Return the [x, y] coordinate for the center point of the cell that contains the specified text.  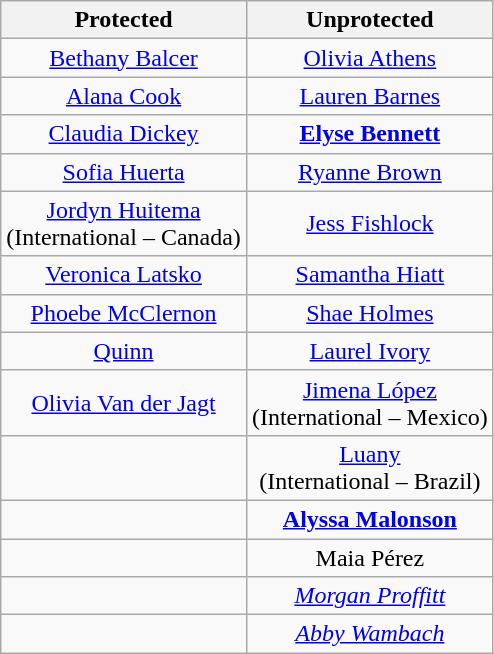
Bethany Balcer [124, 58]
Morgan Proffitt [370, 596]
Olivia Van der Jagt [124, 402]
Veronica Latsko [124, 275]
Jess Fishlock [370, 224]
Abby Wambach [370, 634]
Luany(International – Brazil) [370, 468]
Sofia Huerta [124, 172]
Alana Cook [124, 96]
Elyse Bennett [370, 134]
Quinn [124, 351]
Protected [124, 20]
Shae Holmes [370, 313]
Phoebe McClernon [124, 313]
Claudia Dickey [124, 134]
Alyssa Malonson [370, 519]
Lauren Barnes [370, 96]
Laurel Ivory [370, 351]
Samantha Hiatt [370, 275]
Olivia Athens [370, 58]
Maia Pérez [370, 557]
Jimena López(International – Mexico) [370, 402]
Unprotected [370, 20]
Jordyn Huitema(International – Canada) [124, 224]
Ryanne Brown [370, 172]
